Scan for the cell matching the given text and deliver its (x, y) coordinate at center. 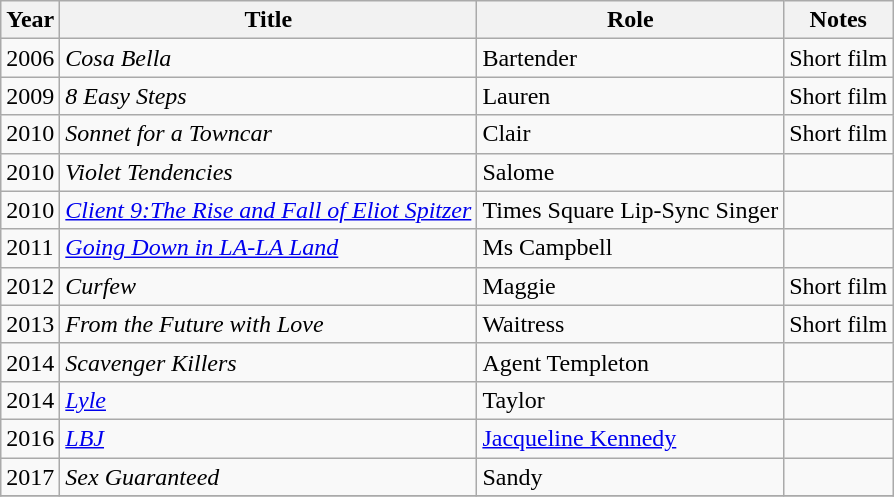
Notes (838, 20)
2016 (30, 438)
8 Easy Steps (268, 96)
From the Future with Love (268, 324)
Waitress (630, 324)
Sandy (630, 477)
Going Down in LA-LA Land (268, 248)
Scavenger Killers (268, 362)
Bartender (630, 58)
Salome (630, 172)
Cosa Bella (268, 58)
Times Square Lip-Sync Singer (630, 210)
2011 (30, 248)
Sex Guaranteed (268, 477)
Maggie (630, 286)
Clair (630, 134)
Violet Tendencies (268, 172)
Role (630, 20)
Agent Templeton (630, 362)
2006 (30, 58)
2012 (30, 286)
Sonnet for a Towncar (268, 134)
Jacqueline Kennedy (630, 438)
Title (268, 20)
Client 9:The Rise and Fall of Eliot Spitzer (268, 210)
Ms Campbell (630, 248)
Taylor (630, 400)
Curfew (268, 286)
2009 (30, 96)
Lyle (268, 400)
2017 (30, 477)
Lauren (630, 96)
2013 (30, 324)
Year (30, 20)
LBJ (268, 438)
